Search for the cell housing the specified text and yield its [X, Y] center coordinate. 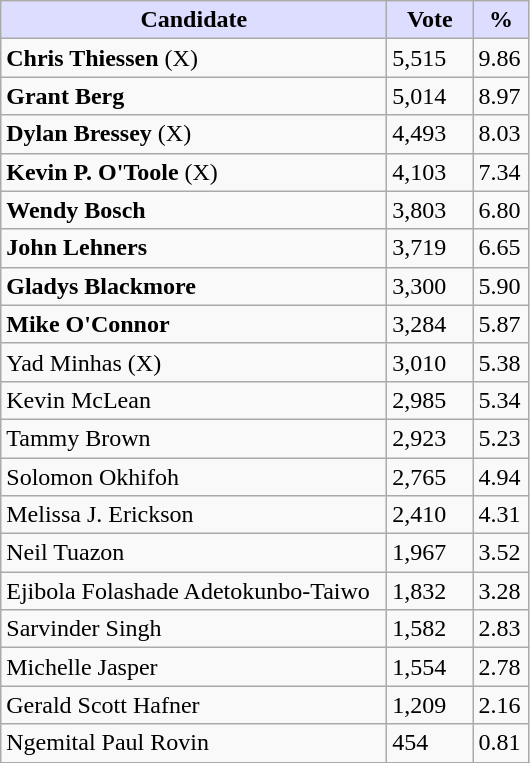
John Lehners [194, 248]
0.81 [501, 743]
4,103 [430, 172]
1,554 [430, 667]
5.34 [501, 400]
8.97 [501, 96]
% [501, 20]
3,010 [430, 362]
Michelle Jasper [194, 667]
2,923 [430, 438]
2,765 [430, 477]
Melissa J. Erickson [194, 515]
4.31 [501, 515]
1,209 [430, 705]
9.86 [501, 58]
7.34 [501, 172]
Ngemital Paul Rovin [194, 743]
3,300 [430, 286]
3.28 [501, 591]
Kevin P. O'Toole (X) [194, 172]
5,014 [430, 96]
Gerald Scott Hafner [194, 705]
Ejibola Folashade Adetokunbo-Taiwo [194, 591]
Chris Thiessen (X) [194, 58]
1,967 [430, 553]
Neil Tuazon [194, 553]
4,493 [430, 134]
Wendy Bosch [194, 210]
Candidate [194, 20]
Solomon Okhifoh [194, 477]
5.23 [501, 438]
4.94 [501, 477]
2.83 [501, 629]
Mike O'Connor [194, 324]
2.16 [501, 705]
3.52 [501, 553]
5.90 [501, 286]
3,719 [430, 248]
5.38 [501, 362]
Yad Minhas (X) [194, 362]
Vote [430, 20]
2.78 [501, 667]
Grant Berg [194, 96]
Dylan Bressey (X) [194, 134]
1,832 [430, 591]
8.03 [501, 134]
5.87 [501, 324]
Tammy Brown [194, 438]
454 [430, 743]
3,284 [430, 324]
2,410 [430, 515]
3,803 [430, 210]
Kevin McLean [194, 400]
1,582 [430, 629]
6.80 [501, 210]
6.65 [501, 248]
Sarvinder Singh [194, 629]
5,515 [430, 58]
2,985 [430, 400]
Gladys Blackmore [194, 286]
